Detect which cell encompasses the target text, then output its (X, Y) center coordinate. 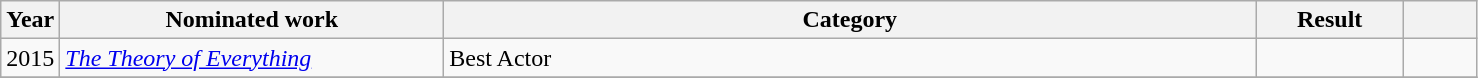
Result (1330, 20)
Best Actor (850, 58)
2015 (30, 58)
Category (850, 20)
The Theory of Everything (252, 58)
Year (30, 20)
Nominated work (252, 20)
